Return (X, Y) of the center of cell containing provided text 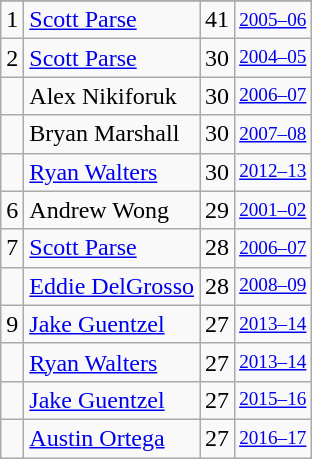
Austin Ortega (112, 438)
2007–08 (273, 134)
2004–05 (273, 58)
2016–17 (273, 438)
Alex Nikiforuk (112, 96)
Eddie DelGrosso (112, 286)
6 (12, 210)
2005–06 (273, 20)
2015–16 (273, 400)
7 (12, 248)
41 (218, 20)
29 (218, 210)
1 (12, 20)
2001–02 (273, 210)
2012–13 (273, 172)
9 (12, 324)
2008–09 (273, 286)
2 (12, 58)
Bryan Marshall (112, 134)
Andrew Wong (112, 210)
